Extract the (x, y) coordinate from the center of the cell holding the provided text.  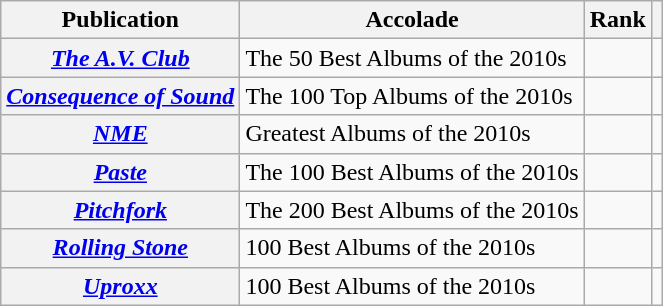
Paste (120, 172)
Greatest Albums of the 2010s (412, 134)
The A.V. Club (120, 58)
Pitchfork (120, 210)
Accolade (412, 20)
Publication (120, 20)
Rank (618, 20)
The 50 Best Albums of the 2010s (412, 58)
The 100 Best Albums of the 2010s (412, 172)
Uproxx (120, 286)
Rolling Stone (120, 248)
Consequence of Sound (120, 96)
NME (120, 134)
The 100 Top Albums of the 2010s (412, 96)
The 200 Best Albums of the 2010s (412, 210)
